Extract the (x, y) coordinate from the center of the cell holding the provided text.  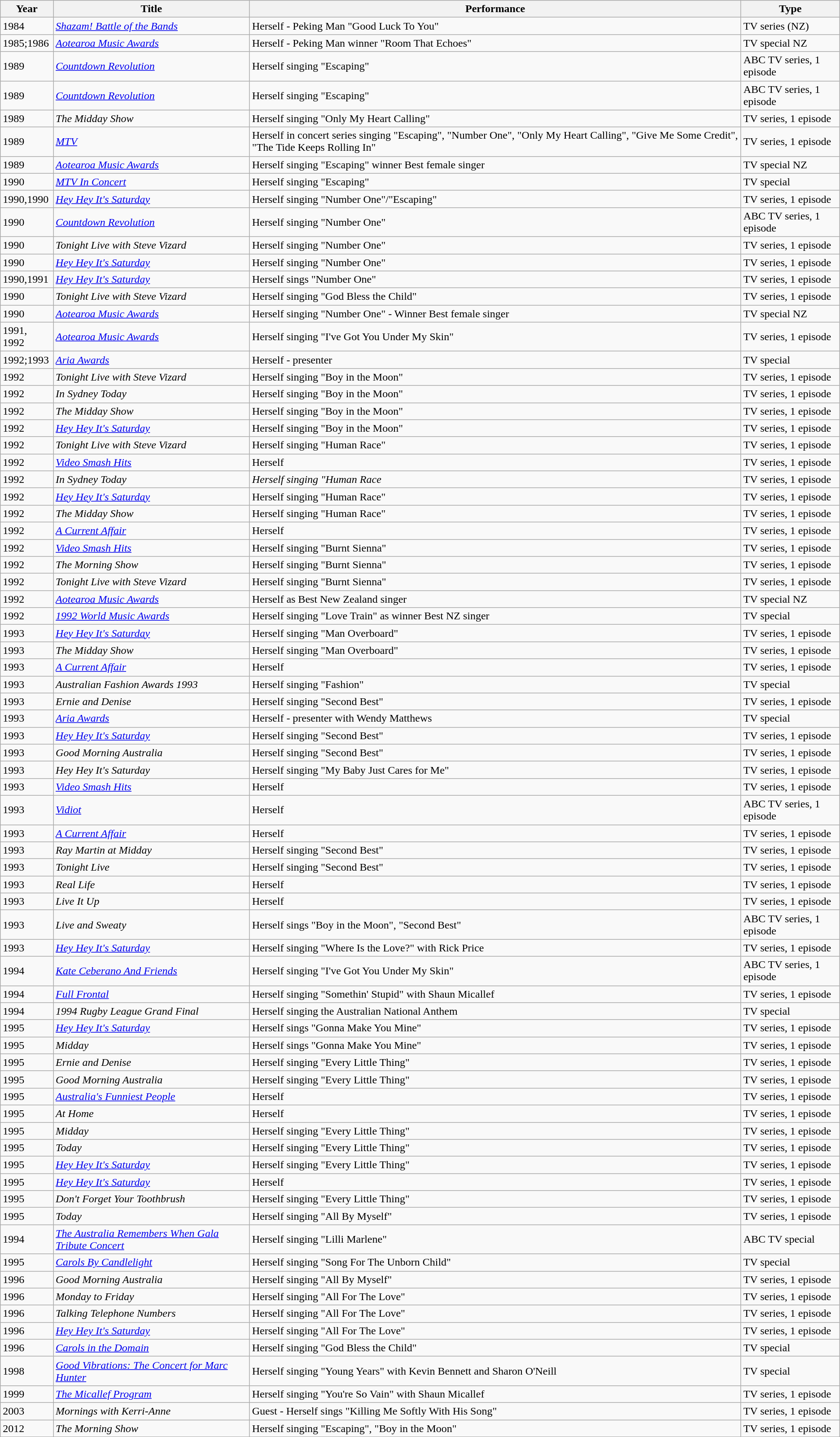
2003 (27, 1411)
The Micallef Program (152, 1394)
Herself singing "You're So Vain" with Shaun Micallef (495, 1394)
Live It Up (152, 902)
Good Vibrations: The Concert for Marc Hunter (152, 1371)
Tonight Live (152, 867)
At Home (152, 1113)
1994 Rugby League Grand Final (152, 1011)
Herself singing "Human Race (495, 479)
Herself singing "Lilli Marlene" (495, 1240)
Carols By Candlelight (152, 1262)
Herself singing the Australian National Anthem (495, 1011)
1998 (27, 1371)
Herself singing "Somethin' Stupid" with Shaun Micallef (495, 994)
Ray Martin at Midday (152, 850)
Herself singing "My Baby Just Cares for Me" (495, 770)
Herself singing "Love Train" as winner Best NZ singer (495, 616)
Herself sings "Boy in the Moon", "Second Best" (495, 924)
Carols in the Domain (152, 1348)
Herself - Peking Man winner "Room That Echoes" (495, 43)
1990,1990 (27, 199)
The Australia Remembers When Gala Tribute Concert (152, 1240)
Herself singing "Only My Heart Calling" (495, 118)
Australian Fashion Awards 1993 (152, 684)
Guest - Herself sings "Killing Me Softly With His Song" (495, 1411)
Herself singing "Number One"/"Escaping" (495, 199)
Herself singing "Where Is the Love?" with Rick Price (495, 948)
Mornings with Kerri-Anne (152, 1411)
Herself - presenter (495, 360)
1984 (27, 26)
Herself as Best New Zealand singer (495, 599)
Year (27, 9)
Performance (495, 9)
Australia's Funniest People (152, 1096)
Title (152, 9)
Herself - presenter with Wendy Matthews (495, 718)
ABC TV special (790, 1240)
Kate Ceberano And Friends (152, 971)
Real Life (152, 885)
Herself singing "Escaping" winner Best female singer (495, 165)
1992;1993 (27, 360)
1991, 1992 (27, 337)
Herself - Peking Man "Good Luck To You" (495, 26)
TV series (NZ) (790, 26)
Herself singing "Fashion" (495, 684)
Live and Sweaty (152, 924)
Shazam! Battle of the Bands (152, 26)
Monday to Friday (152, 1297)
Don't Forget Your Toothbrush (152, 1199)
Type (790, 9)
Herself singing "Escaping", "Boy in the Moon" (495, 1428)
1990,1991 (27, 280)
2012 (27, 1428)
MTV (152, 142)
Herself in concert series singing "Escaping", "Number One", "Only My Heart Calling", "Give Me Some Credit", "The Tide Keeps Rolling In" (495, 142)
1985;1986 (27, 43)
Herself singing "Song For The Unborn Child" (495, 1262)
Herself sings "Number One" (495, 280)
MTV In Concert (152, 182)
Herself singing "Young Years" with Kevin Bennett and Sharon O'Neill (495, 1371)
Vidiot (152, 810)
Talking Telephone Numbers (152, 1314)
Herself singing "Number One" - Winner Best female singer (495, 314)
1992 World Music Awards (152, 616)
Full Frontal (152, 994)
1999 (27, 1394)
